Scan for the cell matching the given text and deliver its (x, y) coordinate at center. 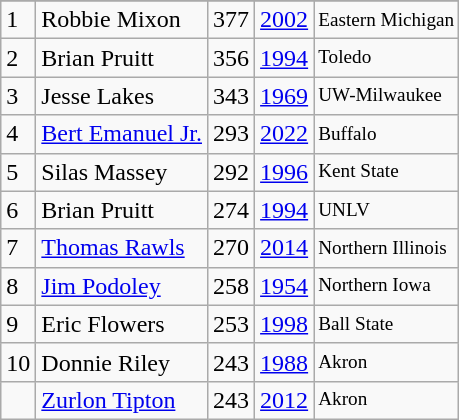
Buffalo (386, 134)
Eric Flowers (122, 324)
1954 (284, 286)
Northern Illinois (386, 248)
1996 (284, 172)
Robbie Mixon (122, 20)
274 (232, 210)
3 (18, 96)
377 (232, 20)
356 (232, 58)
Jesse Lakes (122, 96)
Donnie Riley (122, 362)
1998 (284, 324)
Silas Massey (122, 172)
2 (18, 58)
2014 (284, 248)
9 (18, 324)
7 (18, 248)
293 (232, 134)
1969 (284, 96)
Ball State (386, 324)
Thomas Rawls (122, 248)
Toledo (386, 58)
258 (232, 286)
343 (232, 96)
292 (232, 172)
253 (232, 324)
10 (18, 362)
270 (232, 248)
6 (18, 210)
2012 (284, 400)
5 (18, 172)
8 (18, 286)
UNLV (386, 210)
Bert Emanuel Jr. (122, 134)
Kent State (386, 172)
Jim Podoley (122, 286)
Zurlon Tipton (122, 400)
2002 (284, 20)
2022 (284, 134)
Eastern Michigan (386, 20)
Northern Iowa (386, 286)
4 (18, 134)
1988 (284, 362)
UW-Milwaukee (386, 96)
1 (18, 20)
